Detect which cell encompasses the target text, then output its (x, y) center coordinate. 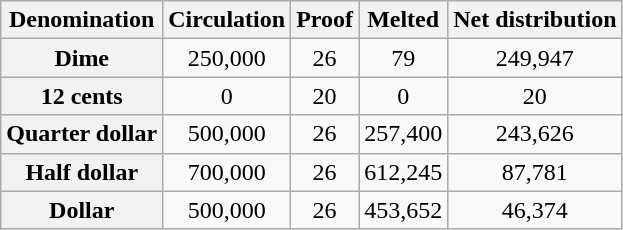
Net distribution (535, 20)
12 cents (82, 96)
Dime (82, 58)
612,245 (404, 172)
Half dollar (82, 172)
79 (404, 58)
46,374 (535, 210)
87,781 (535, 172)
257,400 (404, 134)
Denomination (82, 20)
Proof (325, 20)
Melted (404, 20)
250,000 (227, 58)
Dollar (82, 210)
Circulation (227, 20)
249,947 (535, 58)
243,626 (535, 134)
453,652 (404, 210)
700,000 (227, 172)
Quarter dollar (82, 134)
